Extract the (X, Y) coordinate from the center of the cell holding the provided text.  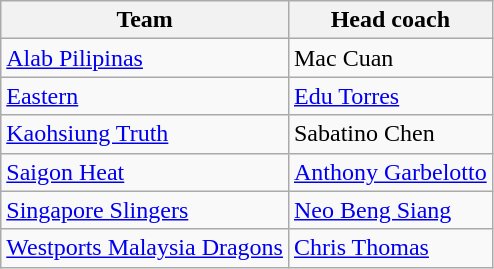
Alab Pilipinas (145, 58)
Head coach (390, 20)
Saigon Heat (145, 172)
Edu Torres (390, 96)
Anthony Garbelotto (390, 172)
Eastern (145, 96)
Kaohsiung Truth (145, 134)
Team (145, 20)
Mac Cuan (390, 58)
Neo Beng Siang (390, 210)
Chris Thomas (390, 248)
Singapore Slingers (145, 210)
Westports Malaysia Dragons (145, 248)
Sabatino Chen (390, 134)
